Output the (x, y) coordinate of the center of the cell containing the given text.  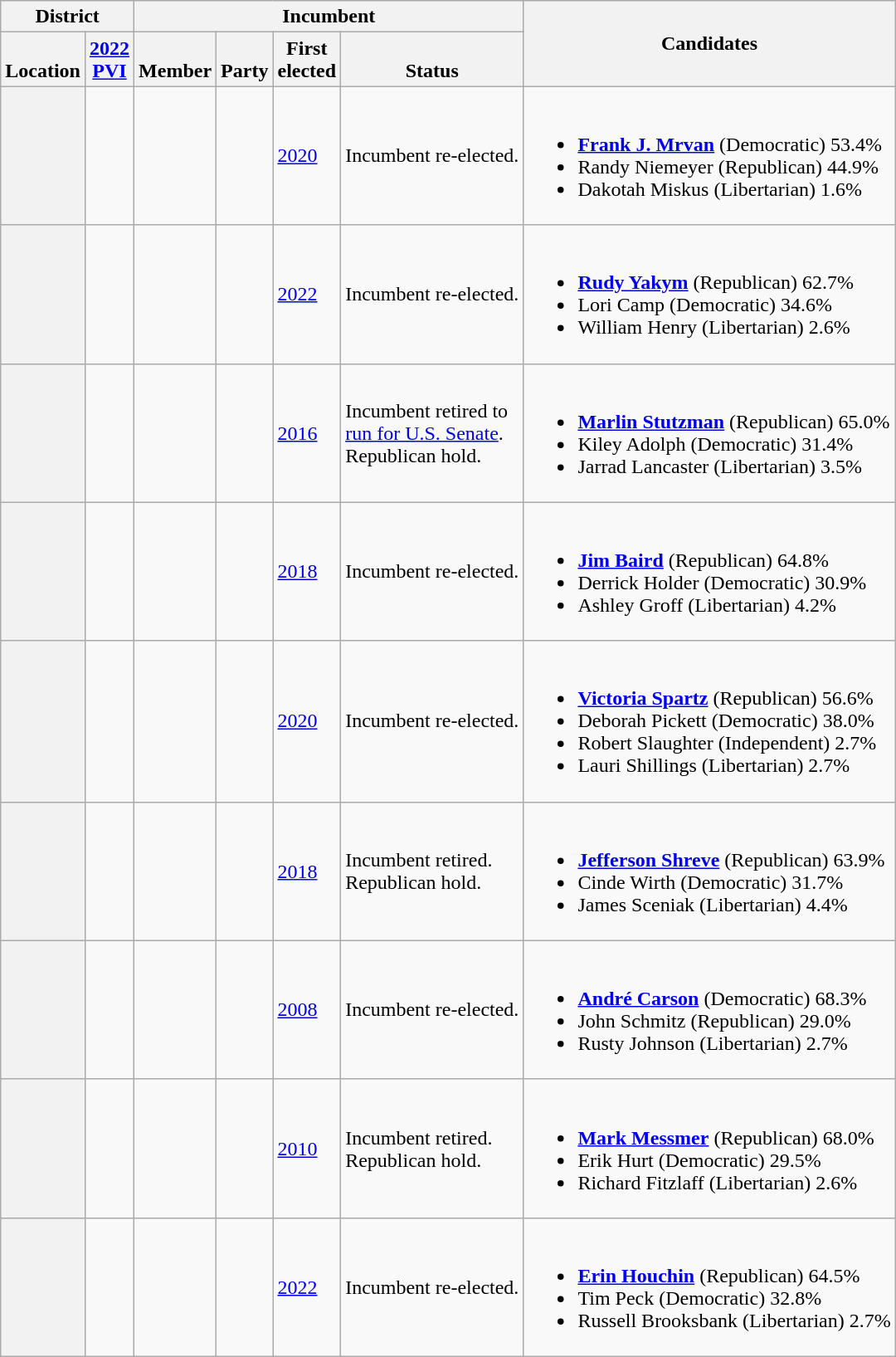
André Carson (Democratic) 68.3%John Schmitz (Republican) 29.0%Rusty Johnson (Libertarian) 2.7% (709, 1009)
2016 (307, 433)
Location (43, 60)
Erin Houchin (Republican) 64.5%Tim Peck (Democratic) 32.8%Russell Brooksbank (Libertarian) 2.7% (709, 1286)
2008 (307, 1009)
District (68, 17)
Mark Messmer (Republican) 68.0%Erik Hurt (Democratic) 29.5%Richard Fitzlaff (Libertarian) 2.6% (709, 1149)
Jefferson Shreve (Republican) 63.9%Cinde Wirth (Democratic) 31.7%James Sceniak (Libertarian) 4.4% (709, 871)
Status (432, 60)
Firstelected (307, 60)
Rudy Yakym (Republican) 62.7%Lori Camp (Democratic) 34.6%William Henry (Libertarian) 2.6% (709, 294)
2022PVI (110, 60)
Incumbent (329, 17)
Candidates (709, 43)
Marlin Stutzman (Republican) 65.0%Kiley Adolph (Democratic) 31.4%Jarrad Lancaster (Libertarian) 3.5% (709, 433)
Jim Baird (Republican) 64.8%Derrick Holder (Democratic) 30.9%Ashley Groff (Libertarian) 4.2% (709, 571)
Frank J. Mrvan (Democratic) 53.4%Randy Niemeyer (Republican) 44.9%Dakotah Miskus (Libertarian) 1.6% (709, 156)
2010 (307, 1149)
Victoria Spartz (Republican) 56.6%Deborah Pickett (Democratic) 38.0%Robert Slaughter (Independent) 2.7%Lauri Shillings (Libertarian) 2.7% (709, 721)
Party (245, 60)
Member (176, 60)
Incumbent retired torun for U.S. Senate.Republican hold. (432, 433)
